Pinpoint the cell where the given text exists, returning its [X, Y] midpoint coordinate. 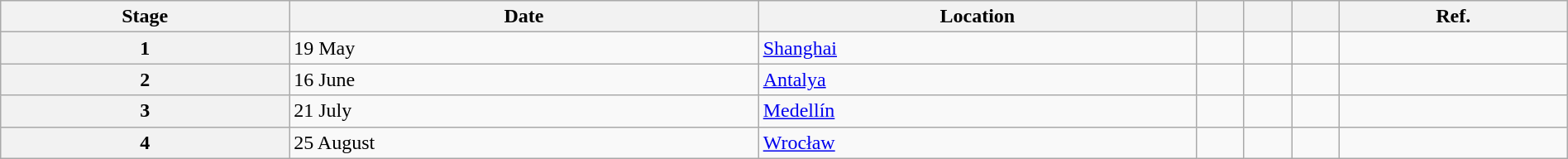
Wrocław [978, 142]
4 [146, 142]
Antalya [978, 79]
25 August [524, 142]
16 June [524, 79]
21 July [524, 111]
Medellín [978, 111]
3 [146, 111]
Location [978, 17]
Ref. [1453, 17]
1 [146, 48]
Date [524, 17]
Stage [146, 17]
2 [146, 79]
19 May [524, 48]
Shanghai [978, 48]
